Determine the [X, Y] coordinate at the center of the cell enclosing the given text.  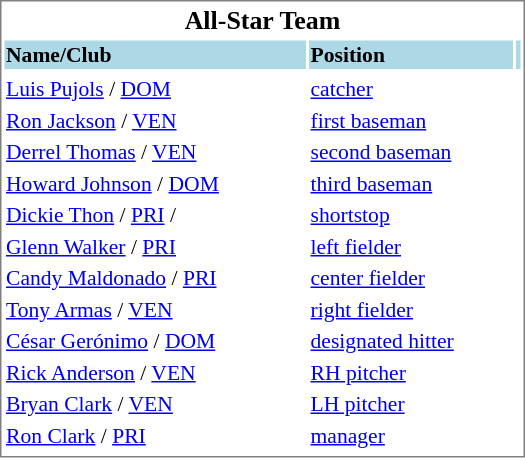
designated hitter [411, 341]
Tony Armas / VEN [155, 310]
Candy Maldonado / PRI [155, 278]
manager [411, 436]
third baseman [411, 184]
Dickie Thon / PRI / [155, 215]
Rick Anderson / VEN [155, 372]
LH pitcher [411, 404]
Position [411, 54]
RH pitcher [411, 372]
center fielder [411, 278]
left fielder [411, 246]
César Gerónimo / DOM [155, 341]
Name/Club [155, 54]
right fielder [411, 310]
Bryan Clark / VEN [155, 404]
Glenn Walker / PRI [155, 246]
Ron Jackson / VEN [155, 120]
Luis Pujols / DOM [155, 89]
Ron Clark / PRI [155, 436]
catcher [411, 89]
first baseman [411, 120]
Howard Johnson / DOM [155, 184]
Derrel Thomas / VEN [155, 152]
shortstop [411, 215]
second baseman [411, 152]
All-Star Team [262, 20]
